Provide the (x, y) coordinate of the cell's center where the given text is located.  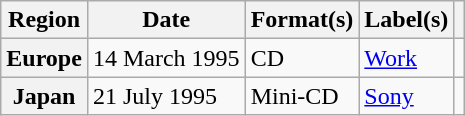
Work (406, 58)
Region (44, 20)
Mini-CD (302, 96)
Japan (44, 96)
Europe (44, 58)
Sony (406, 96)
Date (166, 20)
CD (302, 58)
Format(s) (302, 20)
14 March 1995 (166, 58)
21 July 1995 (166, 96)
Label(s) (406, 20)
